Extract the [x, y] coordinate from the center of the cell holding the provided text.  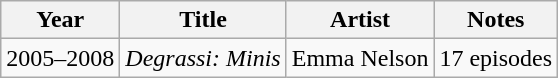
2005–2008 [60, 58]
Degrassi: Minis [203, 58]
Notes [496, 20]
17 episodes [496, 58]
Title [203, 20]
Artist [360, 20]
Year [60, 20]
Emma Nelson [360, 58]
